Identify which cell holds the provided text, then report its [X, Y] central coordinate. 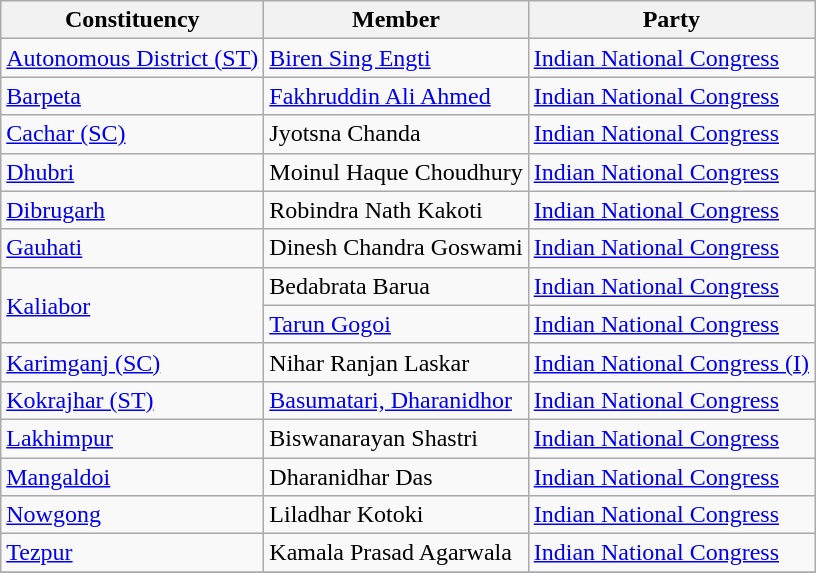
Jyotsna Chanda [396, 134]
Fakhruddin Ali Ahmed [396, 96]
Lakhimpur [132, 438]
Dharanidhar Das [396, 477]
Tarun Gogoi [396, 324]
Party [671, 20]
Bedabrata Barua [396, 286]
Liladhar Kotoki [396, 515]
Gauhati [132, 248]
Nowgong [132, 515]
Biswanarayan Shastri [396, 438]
Nihar Ranjan Laskar [396, 362]
Tezpur [132, 553]
Indian National Congress (I) [671, 362]
Barpeta [132, 96]
Karimganj (SC) [132, 362]
Biren Sing Engti [396, 58]
Autonomous District (ST) [132, 58]
Dibrugarh [132, 210]
Kamala Prasad Agarwala [396, 553]
Robindra Nath Kakoti [396, 210]
Dhubri [132, 172]
Mangaldoi [132, 477]
Kaliabor [132, 305]
Dinesh Chandra Goswami [396, 248]
Basumatari, Dharanidhor [396, 400]
Member [396, 20]
Constituency [132, 20]
Moinul Haque Choudhury [396, 172]
Kokrajhar (ST) [132, 400]
Cachar (SC) [132, 134]
